Find where the given text appears and provide that cell's center as [X, Y] coordinate. 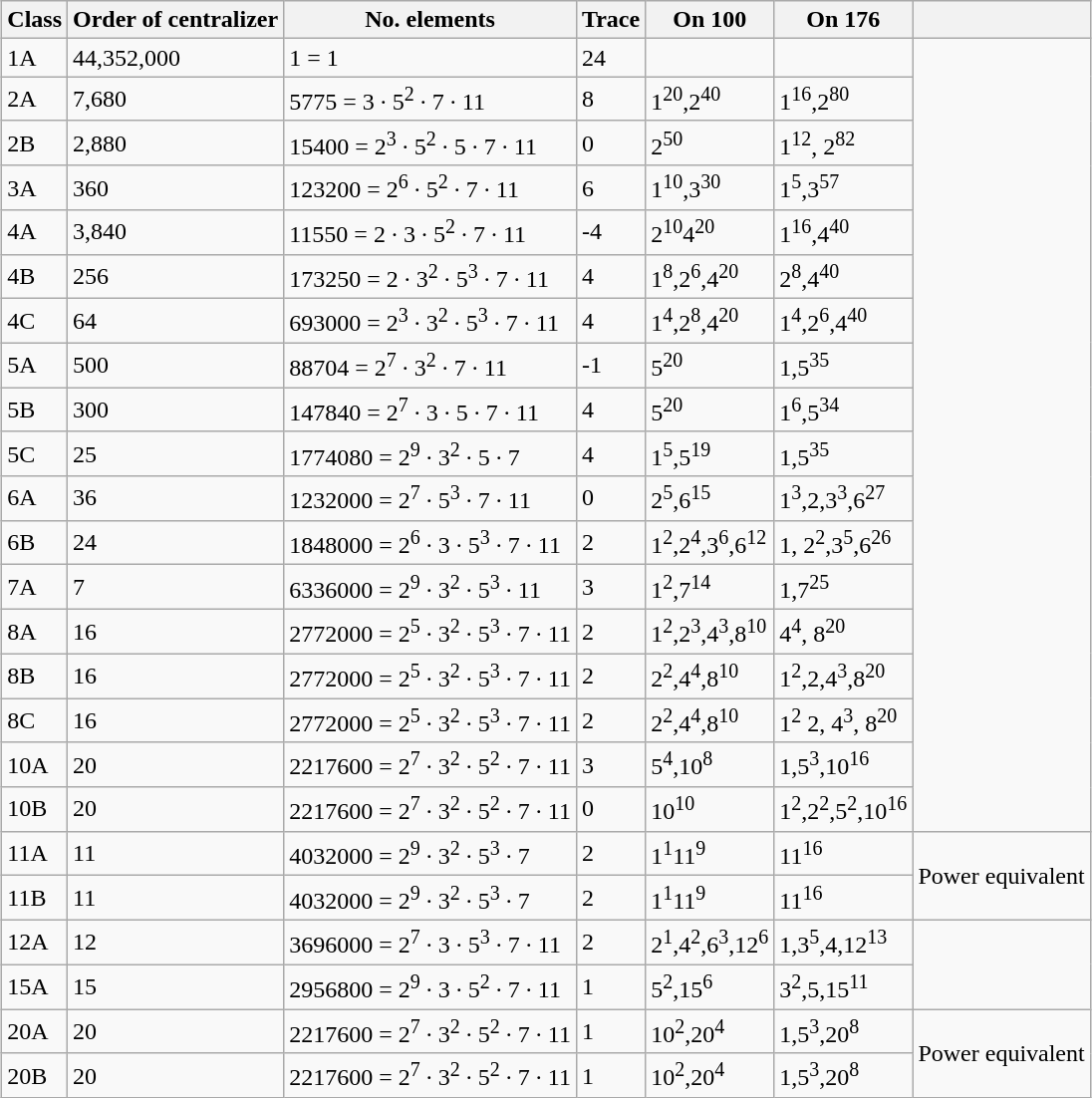
500 [175, 365]
120,240 [709, 100]
110,330 [709, 187]
12A [35, 943]
20A [35, 1032]
28,440 [843, 277]
8A [35, 632]
2A [35, 100]
8B [35, 676]
Trace [610, 20]
256 [175, 277]
-1 [610, 365]
1,53,1016 [843, 765]
11A [35, 853]
7,680 [175, 100]
20B [35, 1076]
173250 = 2 · 32 · 53 · 7 · 11 [430, 277]
13,2,33,627 [843, 498]
54,108 [709, 765]
2,880 [175, 143]
7A [35, 588]
1 = 1 [430, 58]
18,26,420 [709, 277]
8C [35, 721]
112, 282 [843, 143]
8 [610, 100]
15 [175, 986]
1848000 = 26 · 3 · 53 · 7 · 11 [430, 542]
Class [35, 20]
2B [35, 143]
11B [35, 899]
16,534 [843, 411]
12 2, 43, 820 [843, 721]
7 [175, 588]
4A [35, 233]
300 [175, 411]
116,440 [843, 233]
25,615 [709, 498]
12,23,43,810 [709, 632]
6 [610, 187]
250 [709, 143]
5A [35, 365]
6336000 = 29 · 32 · 53 · 11 [430, 588]
15400 = 23 · 52 · 5 · 7 · 11 [430, 143]
5775 = 3 · 52 · 7 · 11 [430, 100]
64 [175, 321]
3A [35, 187]
15A [35, 986]
2956800 = 29 · 3 · 52 · 7 · 11 [430, 986]
12,22,52,1016 [843, 809]
4B [35, 277]
44, 820 [843, 632]
15,357 [843, 187]
14,26,440 [843, 321]
21,42,63,126 [709, 943]
11550 = 2 · 3 · 52 · 7 · 11 [430, 233]
4C [35, 321]
1, 22,35,626 [843, 542]
1774080 = 29 · 32 · 5 · 7 [430, 454]
10B [35, 809]
On 176 [843, 20]
5B [35, 411]
3696000 = 27 · 3 · 53 · 7 · 11 [430, 943]
12,2,43,820 [843, 676]
44,352,000 [175, 58]
12,24,36,612 [709, 542]
25 [175, 454]
147840 = 27 · 3 · 5 · 7 · 11 [430, 411]
5C [35, 454]
210420 [709, 233]
14,28,420 [709, 321]
1010 [709, 809]
1A [35, 58]
36 [175, 498]
360 [175, 187]
10A [35, 765]
-4 [610, 233]
12 [175, 943]
6A [35, 498]
1,725 [843, 588]
6B [35, 542]
693000 = 23 · 32 · 53 · 7 · 11 [430, 321]
1232000 = 27 · 53 · 7 · 11 [430, 498]
123200 = 26 · 52 · 7 · 11 [430, 187]
No. elements [430, 20]
3,840 [175, 233]
1,35,4,1213 [843, 943]
15,519 [709, 454]
116,280 [843, 100]
32,5,1511 [843, 986]
52,156 [709, 986]
12,714 [709, 588]
Order of centralizer [175, 20]
On 100 [709, 20]
88704 = 27 · 32 · 7 · 11 [430, 365]
